Determine the [X, Y] coordinate at the center of the cell enclosing the given text.  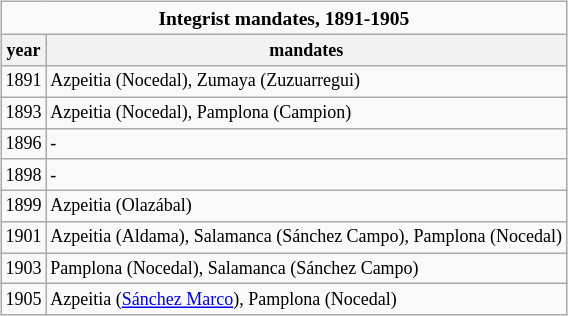
Azpeitia (Aldama), Salamanca (Sánchez Campo), Pamplona (Nocedal) [306, 238]
1905 [24, 300]
year [24, 50]
Integrist mandates, 1891-1905 [284, 18]
Azpeitia (Olazábal) [306, 206]
Azpeitia (Sánchez Marco), Pamplona (Nocedal) [306, 300]
1891 [24, 82]
1893 [24, 112]
1901 [24, 238]
1899 [24, 206]
mandates [306, 50]
Azpeitia (Nocedal), Pamplona (Campion) [306, 112]
Pamplona (Nocedal), Salamanca (Sánchez Campo) [306, 268]
1903 [24, 268]
1898 [24, 174]
Azpeitia (Nocedal), Zumaya (Zuzuarregui) [306, 82]
1896 [24, 144]
